Scan for the cell matching the given text and deliver its [X, Y] coordinate at center. 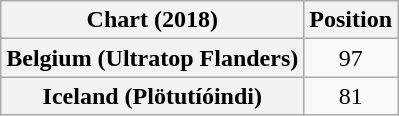
Position [351, 20]
81 [351, 96]
Chart (2018) [152, 20]
Iceland (Plötutíóindi) [152, 96]
97 [351, 58]
Belgium (Ultratop Flanders) [152, 58]
